Identify which cell holds the provided text, then report its [X, Y] central coordinate. 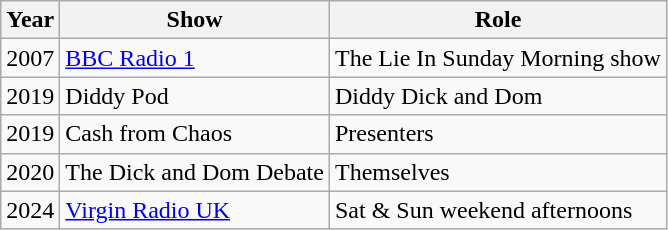
Presenters [498, 134]
Role [498, 20]
Diddy Dick and Dom [498, 96]
2024 [30, 210]
BBC Radio 1 [195, 58]
Sat & Sun weekend afternoons [498, 210]
The Dick and Dom Debate [195, 172]
2007 [30, 58]
The Lie In Sunday Morning show [498, 58]
Show [195, 20]
Themselves [498, 172]
Virgin Radio UK [195, 210]
Cash from Chaos [195, 134]
Diddy Pod [195, 96]
Year [30, 20]
2020 [30, 172]
